Return [x, y] of the center of cell containing provided text 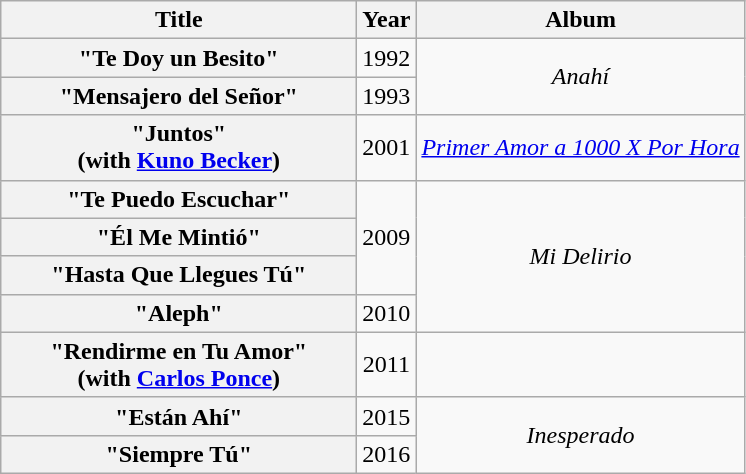
2010 [386, 313]
Anahí [580, 77]
1993 [386, 96]
"Siempre Tú" [179, 454]
"Están Ahí" [179, 416]
2011 [386, 364]
1992 [386, 58]
Mi Delirio [580, 256]
Inesperado [580, 435]
"Hasta Que Llegues Tú" [179, 275]
"Mensajero del Señor" [179, 96]
2001 [386, 148]
Primer Amor a 1000 X Por Hora [580, 148]
"Te Puedo Escuchar" [179, 199]
Title [179, 20]
Year [386, 20]
2015 [386, 416]
2016 [386, 454]
"Te Doy un Besito" [179, 58]
Album [580, 20]
"Rendirme en Tu Amor" (with Carlos Ponce) [179, 364]
2009 [386, 237]
"Juntos" (with Kuno Becker) [179, 148]
"Aleph" [179, 313]
"Él Me Mintió" [179, 237]
